Determine the [x, y] coordinate at the center of the cell enclosing the given text.  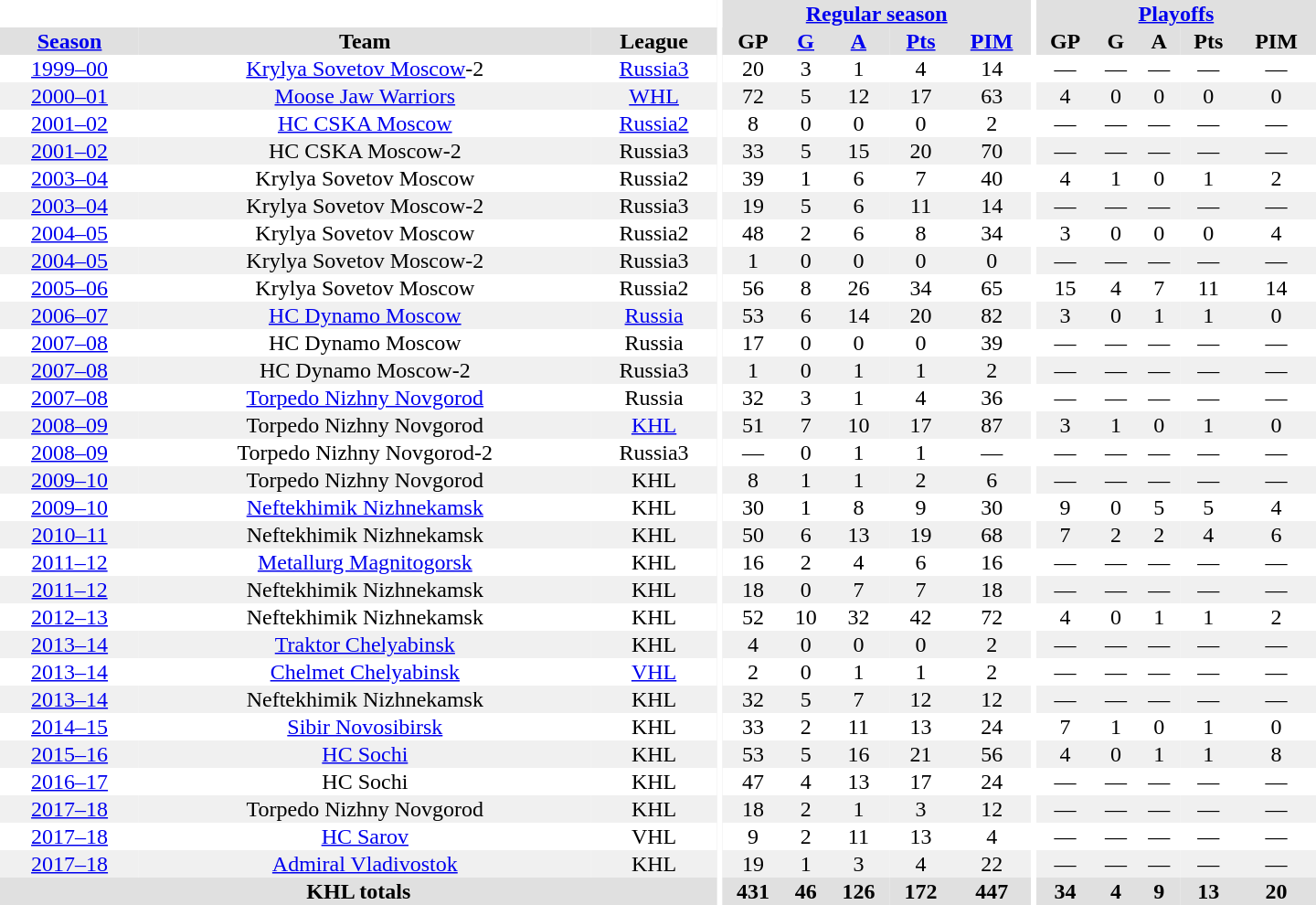
42 [921, 617]
Traktor Chelyabinsk [365, 644]
Torpedo Nizhny Novgorod-2 [365, 452]
50 [753, 535]
2006–07 [69, 315]
Moose Jaw Warriors [365, 96]
2010–11 [69, 535]
447 [992, 891]
22 [992, 864]
HC CSKA Moscow [365, 123]
HC CSKA Moscow-2 [365, 151]
2000–01 [69, 96]
431 [753, 891]
21 [921, 754]
26 [858, 288]
126 [858, 891]
WHL [653, 96]
1999–00 [69, 69]
47 [753, 782]
68 [992, 535]
HC Sarov [365, 836]
36 [992, 398]
Metallurg Magnitogorsk [365, 562]
Regular season [877, 14]
League [653, 41]
HC Dynamo Moscow-2 [365, 370]
2016–17 [69, 782]
82 [992, 315]
87 [992, 425]
2012–13 [69, 617]
51 [753, 425]
52 [753, 617]
70 [992, 151]
Playoffs [1176, 14]
Team [365, 41]
Season [69, 41]
Admiral Vladivostok [365, 864]
172 [921, 891]
Sibir Novosibirsk [365, 727]
40 [992, 178]
65 [992, 288]
46 [806, 891]
2014–15 [69, 727]
63 [992, 96]
2005–06 [69, 288]
2015–16 [69, 754]
48 [753, 233]
KHL totals [358, 891]
Chelmet Chelyabinsk [365, 672]
